For the text-containing cell, return its midpoint in (X, Y) coordinate format. 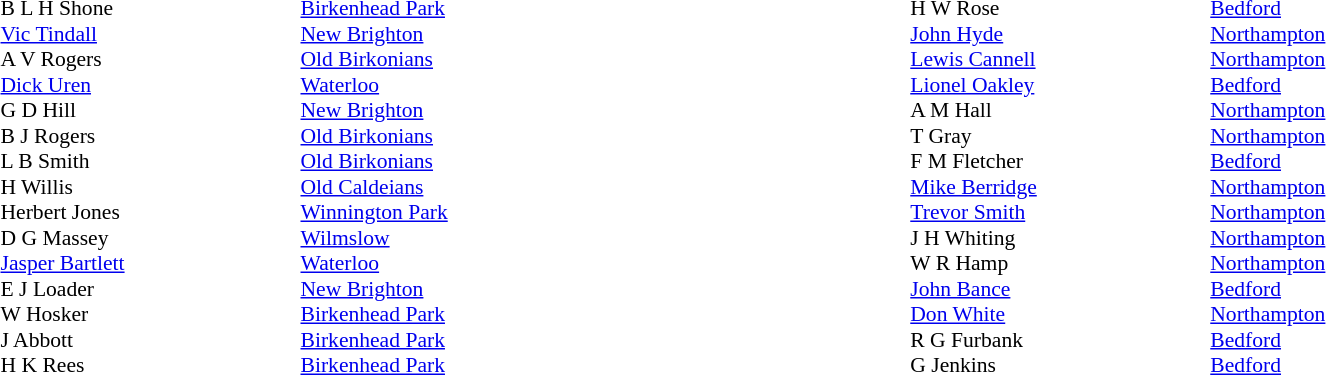
A V Rogers (150, 59)
R G Furbank (1060, 340)
Dick Uren (150, 85)
Mike Berridge (1060, 187)
Old Caldeians (374, 187)
Jasper Bartlett (150, 263)
John Hyde (1060, 34)
E J Loader (150, 289)
John Bance (1060, 289)
J H Whiting (1060, 238)
J Abbott (150, 340)
Wilmslow (374, 238)
W R Hamp (1060, 263)
Lewis Cannell (1060, 59)
B J Rogers (150, 136)
Trevor Smith (1060, 213)
W Hosker (150, 315)
A M Hall (1060, 111)
Don White (1060, 315)
L B Smith (150, 161)
D G Massey (150, 238)
H Willis (150, 187)
Lionel Oakley (1060, 85)
Herbert Jones (150, 213)
Winnington Park (374, 213)
G D Hill (150, 111)
F M Fletcher (1060, 161)
Vic Tindall (150, 34)
T Gray (1060, 136)
